Pinpoint the cell where the given text exists, returning its [X, Y] midpoint coordinate. 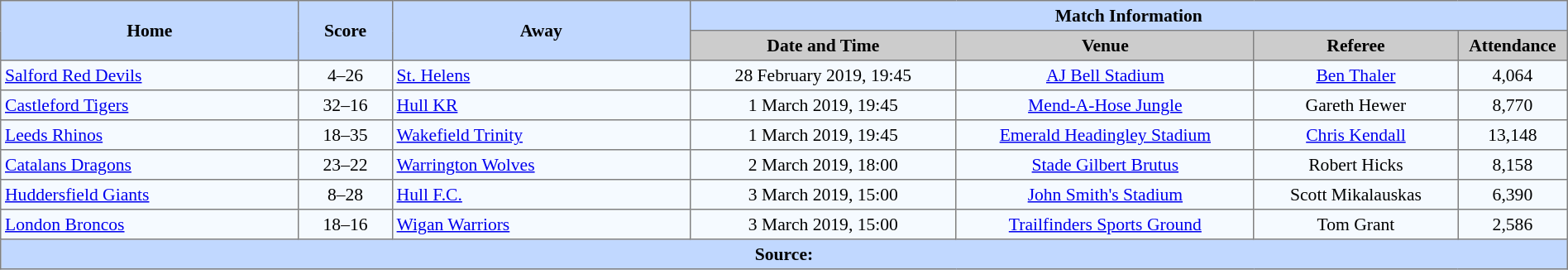
13,148 [1513, 135]
Source: [784, 254]
Ben Thaler [1355, 75]
Venue [1105, 46]
2 March 2019, 18:00 [823, 165]
Score [346, 31]
18–16 [346, 224]
John Smith's Stadium [1105, 195]
St. Helens [541, 75]
Emerald Headingley Stadium [1105, 135]
23–22 [346, 165]
Away [541, 31]
Gareth Hewer [1355, 105]
Warrington Wolves [541, 165]
Wigan Warriors [541, 224]
Stade Gilbert Brutus [1105, 165]
Hull F.C. [541, 195]
Hull KR [541, 105]
6,390 [1513, 195]
London Broncos [150, 224]
Scott Mikalauskas [1355, 195]
Tom Grant [1355, 224]
18–35 [346, 135]
Match Information [1128, 16]
Chris Kendall [1355, 135]
8,158 [1513, 165]
Leeds Rhinos [150, 135]
32–16 [346, 105]
Huddersfield Giants [150, 195]
Trailfinders Sports Ground [1105, 224]
4,064 [1513, 75]
AJ Bell Stadium [1105, 75]
2,586 [1513, 224]
Date and Time [823, 46]
Wakefield Trinity [541, 135]
4–26 [346, 75]
Robert Hicks [1355, 165]
Salford Red Devils [150, 75]
Castleford Tigers [150, 105]
Referee [1355, 46]
Attendance [1513, 46]
28 February 2019, 19:45 [823, 75]
8–28 [346, 195]
Catalans Dragons [150, 165]
Mend-A-Hose Jungle [1105, 105]
8,770 [1513, 105]
Home [150, 31]
